Extract the (X, Y) coordinate from the center of the cell holding the provided text.  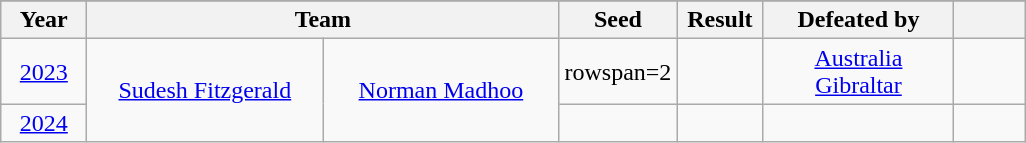
2024 (44, 123)
Result (720, 20)
Australia Gibraltar (858, 72)
Defeated by (858, 20)
Norman Madhoo (441, 90)
Year (44, 20)
Team (323, 20)
rowspan=2 (618, 72)
Sudesh Fitzgerald (205, 90)
2023 (44, 72)
Seed (618, 20)
